Identify which cell holds the provided text, then report its [X, Y] central coordinate. 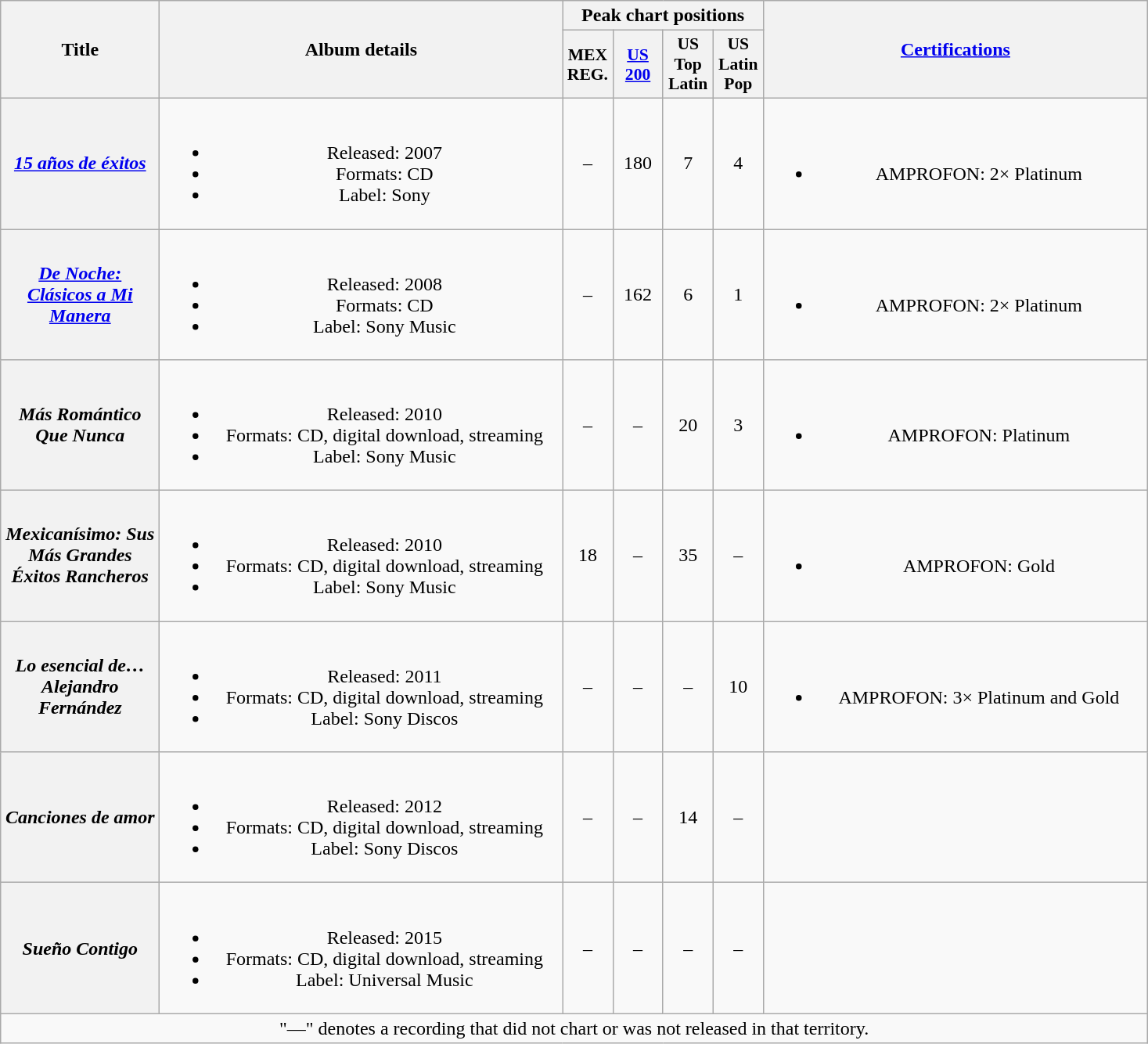
Released: 2012Formats: CD, digital download, streamingLabel: Sony Discos [362, 817]
AMPROFON: 3× Platinum and Gold [955, 687]
162 [638, 294]
Más Romántico Que Nunca [80, 426]
USTopLatin [688, 64]
Canciones de amor [80, 817]
US200 [638, 64]
Peak chart positions [663, 16]
Released: 2008Formats: CDLabel: Sony Music [362, 294]
MEXREG. [588, 64]
Released: 2015Formats: CD, digital download, streamingLabel: Universal Music [362, 949]
4 [738, 163]
3 [738, 426]
Certifications [955, 50]
7 [688, 163]
AMPROFON: Platinum [955, 426]
1 [738, 294]
Mexicanísimo: Sus Más Grandes Éxitos Rancheros [80, 556]
"—" denotes a recording that did not chart or was not released in that territory. [574, 1028]
6 [688, 294]
35 [688, 556]
AMPROFON: Gold [955, 556]
Released: 2007Formats: CDLabel: Sony [362, 163]
Sueño Contigo [80, 949]
14 [688, 817]
Released: 2011Formats: CD, digital download, streamingLabel: Sony Discos [362, 687]
18 [588, 556]
15 años de éxitos [80, 163]
Lo esencial de… Alejandro Fernández [80, 687]
20 [688, 426]
USLatinPop [738, 64]
Title [80, 50]
10 [738, 687]
Album details [362, 50]
De Noche: Clásicos a Mi Manera [80, 294]
180 [638, 163]
